Return the [X, Y] coordinate for the center point of the cell that contains the specified text.  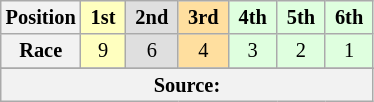
9 [104, 51]
4th [253, 17]
1 [349, 51]
Race [41, 51]
4 [203, 51]
2nd [152, 17]
Position [41, 17]
5th [301, 17]
2 [301, 51]
6 [152, 51]
6th [349, 17]
Source: [187, 85]
1st [104, 17]
3rd [203, 17]
3 [253, 51]
